Detect which cell encompasses the target text, then output its (X, Y) center coordinate. 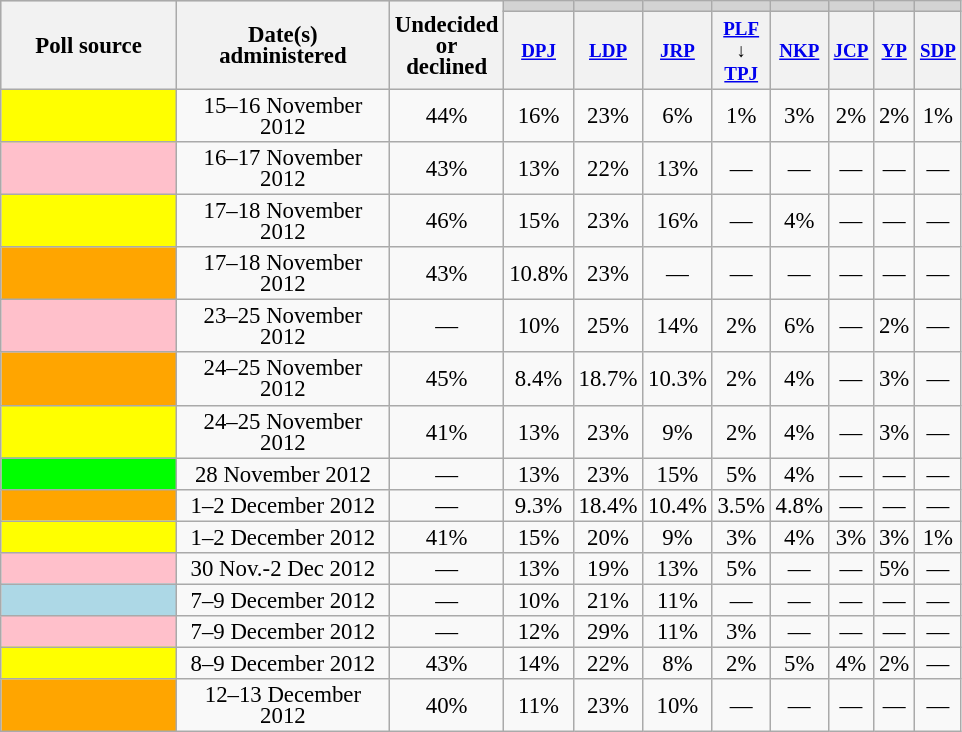
Date(s)administered (282, 46)
10.8% (538, 274)
8.4% (538, 380)
44% (446, 116)
45% (446, 380)
JCP (850, 51)
Undecided or declined (446, 46)
25% (608, 326)
46% (446, 222)
12% (538, 632)
23–25 November 2012 (282, 326)
20% (608, 537)
29% (608, 632)
30 Nov.-2 Dec 2012 (282, 569)
28 November 2012 (282, 474)
Poll source (89, 46)
21% (608, 600)
18.4% (608, 505)
15–16 November 2012 (282, 116)
12–13 December 2012 (282, 706)
3.5% (741, 505)
JRP (678, 51)
PLF↓TPJ (741, 51)
NKP (799, 51)
9.3% (538, 505)
8% (678, 663)
LDP (608, 51)
16–17 November 2012 (282, 168)
4.8% (799, 505)
10.4% (678, 505)
8–9 December 2012 (282, 663)
19% (608, 569)
DPJ (538, 51)
18.7% (608, 380)
YP (894, 51)
40% (446, 706)
SDP (938, 51)
10.3% (678, 380)
